Pinpoint the cell where the given text exists, returning its [X, Y] midpoint coordinate. 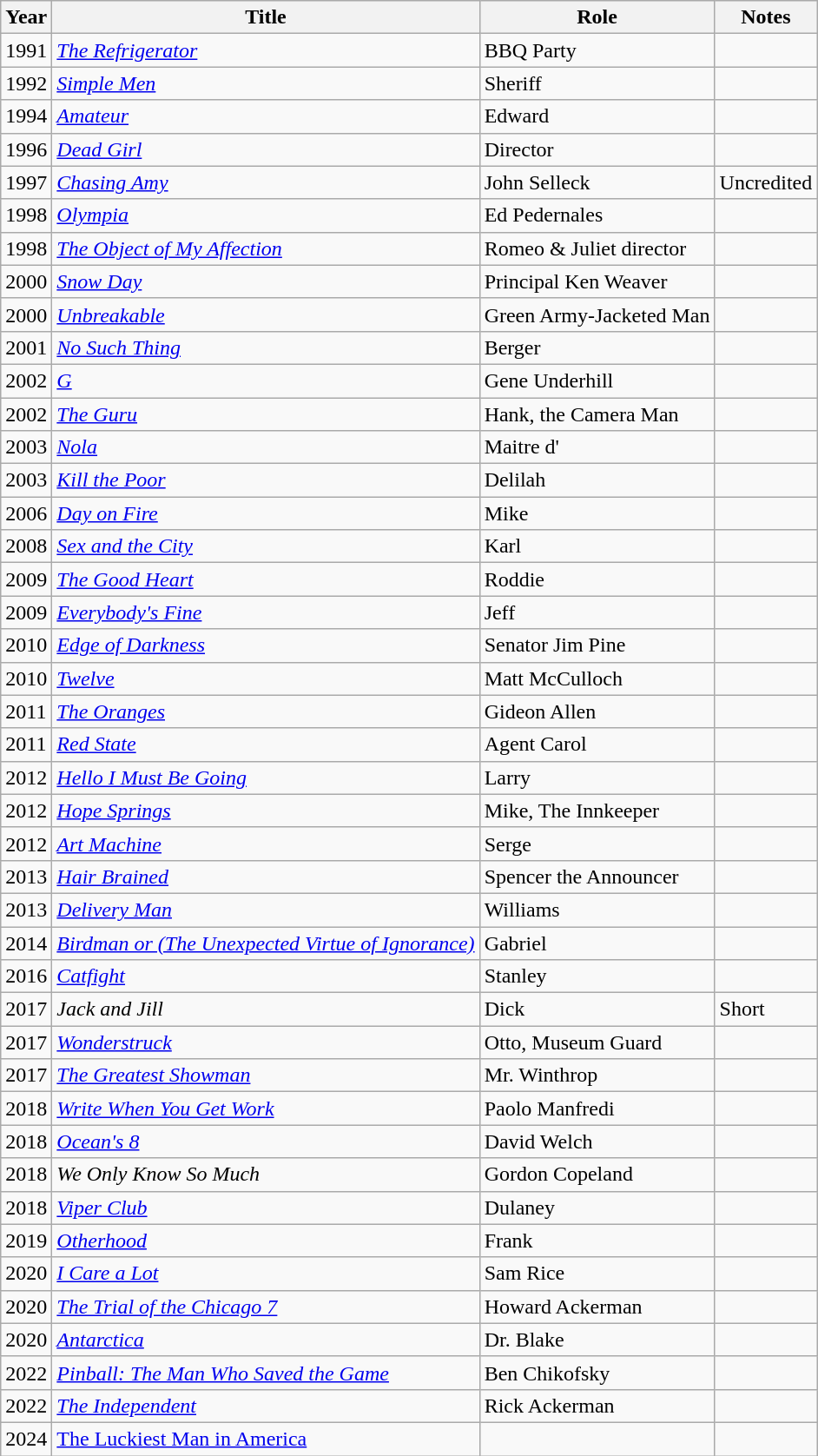
1996 [26, 149]
We Only Know So Much [266, 1175]
Maitre d' [597, 447]
Jeff [597, 612]
Rick Ackerman [597, 1406]
2024 [26, 1439]
Twelve [266, 678]
Delilah [597, 480]
Principal Ken Weaver [597, 281]
Red State [266, 745]
The Object of My Affection [266, 248]
The Luckiest Man in America [266, 1439]
Gene Underhill [597, 381]
2019 [26, 1241]
Birdman or (The Unexpected Virtue of Ignorance) [266, 943]
2008 [26, 546]
Edward [597, 116]
Pinball: The Man Who Saved the Game [266, 1373]
Gideon Allen [597, 711]
Senator Jim Pine [597, 645]
1994 [26, 116]
Williams [597, 910]
Simple Men [266, 83]
Paolo Manfredi [597, 1109]
Karl [597, 546]
Matt McCulloch [597, 678]
Sex and the City [266, 546]
Larry [597, 778]
Green Army-Jacketed Man [597, 314]
Wonderstruck [266, 1042]
Mike, The Innkeeper [597, 811]
BBQ Party [597, 50]
Roddie [597, 579]
Gordon Copeland [597, 1175]
Agent Carol [597, 745]
1992 [26, 83]
2016 [26, 976]
Frank [597, 1241]
Jack and Jill [266, 1009]
Everybody's Fine [266, 612]
Year [26, 17]
Director [597, 149]
Ocean's 8 [266, 1142]
I Care a Lot [266, 1274]
Role [597, 17]
Stanley [597, 976]
Uncredited [766, 182]
Short [766, 1009]
Ben Chikofsky [597, 1373]
Olympia [266, 215]
Amateur [266, 116]
Dick [597, 1009]
Dulaney [597, 1208]
1991 [26, 50]
The Guru [266, 414]
No Such Thing [266, 347]
Hello I Must Be Going [266, 778]
Serge [597, 844]
Howard Ackerman [597, 1307]
Dead Girl [266, 149]
Nola [266, 447]
Antarctica [266, 1340]
G [266, 381]
The Refrigerator [266, 50]
Otherhood [266, 1241]
Delivery Man [266, 910]
Sam Rice [597, 1274]
Write When You Get Work [266, 1109]
Mike [597, 513]
Kill the Poor [266, 480]
Dr. Blake [597, 1340]
Otto, Museum Guard [597, 1042]
Hope Springs [266, 811]
Catfight [266, 976]
Berger [597, 347]
Title [266, 17]
Hair Brained [266, 877]
Gabriel [597, 943]
2006 [26, 513]
2001 [26, 347]
1997 [26, 182]
Art Machine [266, 844]
Chasing Amy [266, 182]
Romeo & Juliet director [597, 248]
The Oranges [266, 711]
Unbreakable [266, 314]
John Selleck [597, 182]
The Good Heart [266, 579]
Sheriff [597, 83]
Edge of Darkness [266, 645]
The Greatest Showman [266, 1075]
The Independent [266, 1406]
Spencer the Announcer [597, 877]
Notes [766, 17]
Snow Day [266, 281]
Ed Pedernales [597, 215]
Viper Club [266, 1208]
Day on Fire [266, 513]
David Welch [597, 1142]
The Trial of the Chicago 7 [266, 1307]
Mr. Winthrop [597, 1075]
Hank, the Camera Man [597, 414]
2014 [26, 943]
